Search for the cell housing the specified text and yield its (X, Y) center coordinate. 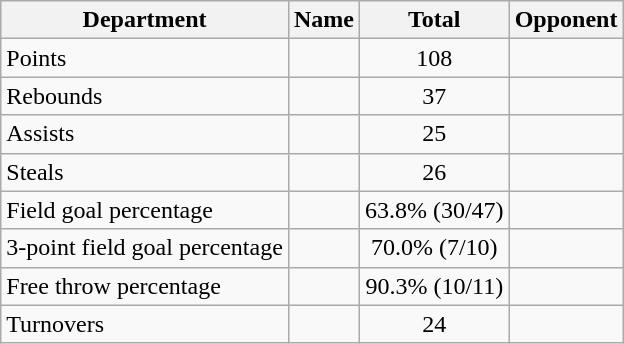
63.8% (30/47) (434, 210)
70.0% (7/10) (434, 248)
90.3% (10/11) (434, 286)
Field goal percentage (145, 210)
25 (434, 134)
24 (434, 324)
Assists (145, 134)
Opponent (566, 20)
Turnovers (145, 324)
Name (324, 20)
Points (145, 58)
Department (145, 20)
Rebounds (145, 96)
37 (434, 96)
26 (434, 172)
Steals (145, 172)
3-point field goal percentage (145, 248)
108 (434, 58)
Free throw percentage (145, 286)
Total (434, 20)
